Search for the cell housing the specified text and yield its [X, Y] center coordinate. 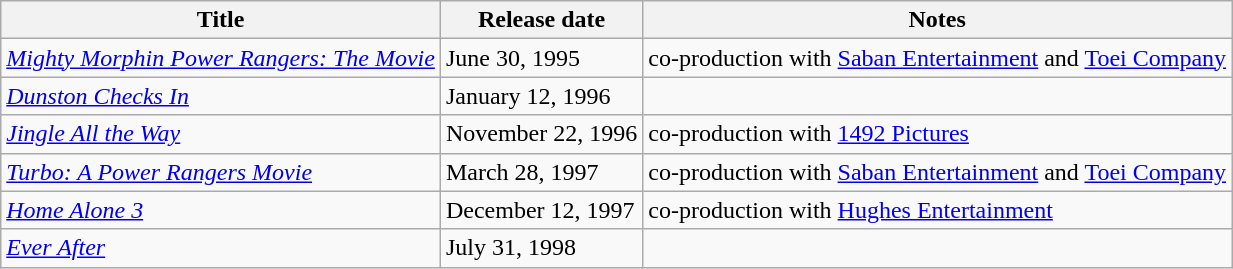
Home Alone 3 [221, 210]
Notes [938, 20]
Jingle All the Way [221, 134]
June 30, 1995 [541, 58]
co-production with 1492 Pictures [938, 134]
Turbo: A Power Rangers Movie [221, 172]
July 31, 1998 [541, 248]
Title [221, 20]
Dunston Checks In [221, 96]
March 28, 1997 [541, 172]
December 12, 1997 [541, 210]
Release date [541, 20]
Ever After [221, 248]
Mighty Morphin Power Rangers: The Movie [221, 58]
co-production with Hughes Entertainment [938, 210]
January 12, 1996 [541, 96]
November 22, 1996 [541, 134]
